Identify which cell holds the provided text, then report its (x, y) central coordinate. 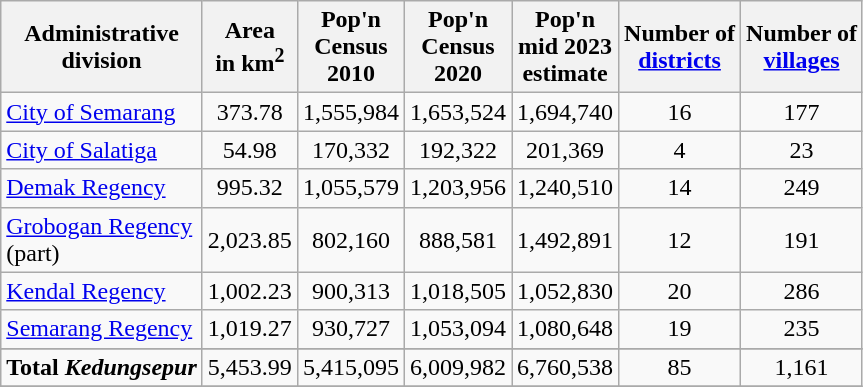
Administrativedivision (102, 47)
1,052,830 (566, 291)
14 (680, 188)
1,080,648 (566, 329)
City of Semarang (102, 112)
5,415,095 (350, 367)
1,002.23 (250, 291)
930,727 (350, 329)
1,055,579 (350, 188)
20 (680, 291)
23 (802, 150)
5,453.99 (250, 367)
373.78 (250, 112)
Area in km2 (250, 47)
Pop'nCensus2020 (458, 47)
19 (680, 329)
1,653,524 (458, 112)
Pop'nmid 2023estimate (566, 47)
Grobogan Regency (part) (102, 240)
249 (802, 188)
192,322 (458, 150)
Kendal Regency (102, 291)
Demak Regency (102, 188)
1,161 (802, 367)
201,369 (566, 150)
1,492,891 (566, 240)
16 (680, 112)
802,160 (350, 240)
12 (680, 240)
Pop'nCensus2010 (350, 47)
City of Salatiga (102, 150)
177 (802, 112)
170,332 (350, 150)
995.32 (250, 188)
1,240,510 (566, 188)
888,581 (458, 240)
4 (680, 150)
235 (802, 329)
1,694,740 (566, 112)
1,203,956 (458, 188)
1,018,505 (458, 291)
Semarang Regency (102, 329)
Number of districts (680, 47)
1,555,984 (350, 112)
191 (802, 240)
1,053,094 (458, 329)
Total Kedungsepur (102, 367)
2,023.85 (250, 240)
85 (680, 367)
900,313 (350, 291)
54.98 (250, 150)
286 (802, 291)
6,760,538 (566, 367)
1,019.27 (250, 329)
Number of villages (802, 47)
6,009,982 (458, 367)
